Determine the [x, y] coordinate at the center of the cell enclosing the given text.  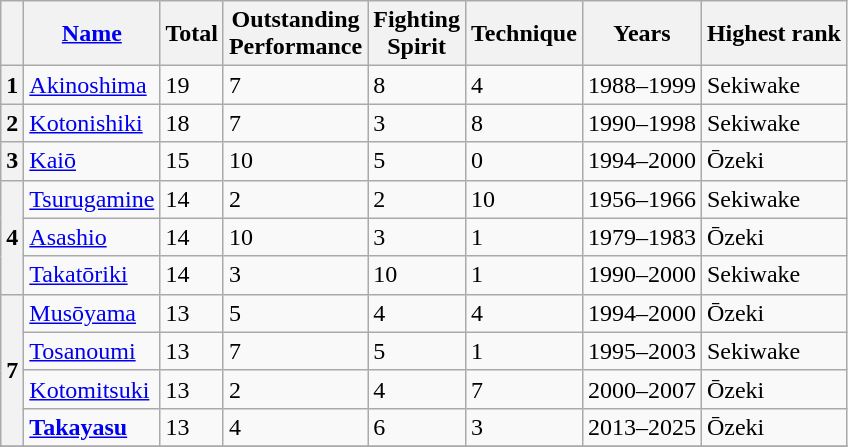
1979–1983 [642, 237]
Takatōriki [92, 275]
Takayasu [92, 427]
1990–2000 [642, 275]
Kotonishiki [92, 123]
Kotomitsuki [92, 389]
19 [192, 85]
2013–2025 [642, 427]
Tosanoumi [92, 351]
Kaiō [92, 161]
1988–1999 [642, 85]
1990–1998 [642, 123]
1956–1966 [642, 199]
Asashio [92, 237]
FightingSpirit [417, 34]
18 [192, 123]
Musōyama [92, 313]
Akinoshima [92, 85]
Total [192, 34]
1995–2003 [642, 351]
Name [92, 34]
Technique [524, 34]
6 [417, 427]
Highest rank [774, 34]
15 [192, 161]
Tsurugamine [92, 199]
2000–2007 [642, 389]
0 [524, 161]
Years [642, 34]
OutstandingPerformance [295, 34]
